Extract the [X, Y] coordinate from the center of the cell holding the provided text.  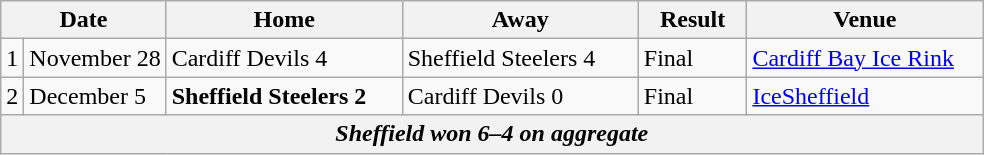
1 [12, 58]
Venue [865, 20]
Sheffield won 6–4 on aggregate [492, 134]
Cardiff Bay Ice Rink [865, 58]
IceSheffield [865, 96]
Home [284, 20]
Result [692, 20]
November 28 [95, 58]
Sheffield Steelers 2 [284, 96]
December 5 [95, 96]
Date [84, 20]
Cardiff Devils 0 [520, 96]
Away [520, 20]
Cardiff Devils 4 [284, 58]
Sheffield Steelers 4 [520, 58]
2 [12, 96]
